Output the [X, Y] coordinate of the center of the cell containing the given text.  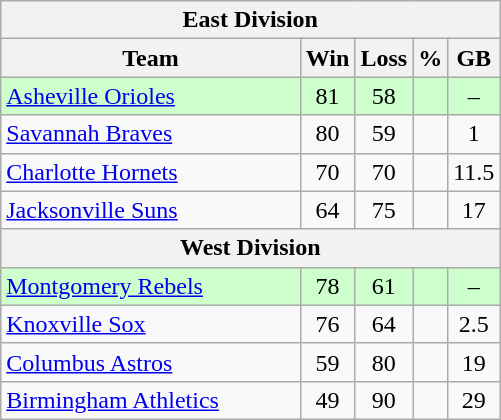
Knoxville Sox [150, 324]
11.5 [474, 172]
19 [474, 362]
GB [474, 58]
Loss [384, 58]
76 [328, 324]
49 [328, 400]
Asheville Orioles [150, 96]
58 [384, 96]
Columbus Astros [150, 362]
81 [328, 96]
1 [474, 134]
Team [150, 58]
Charlotte Hornets [150, 172]
Montgomery Rebels [150, 286]
90 [384, 400]
Jacksonville Suns [150, 210]
Savannah Braves [150, 134]
29 [474, 400]
75 [384, 210]
17 [474, 210]
Win [328, 58]
East Division [250, 20]
78 [328, 286]
Birmingham Athletics [150, 400]
2.5 [474, 324]
West Division [250, 248]
% [430, 58]
61 [384, 286]
